Scan for the cell matching the given text and deliver its (X, Y) coordinate at center. 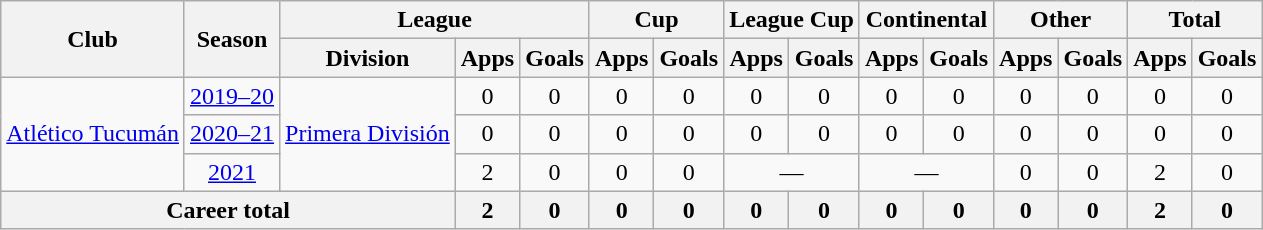
Primera División (368, 134)
Other (1061, 20)
Atlético Tucumán (93, 134)
2020–21 (232, 134)
League (435, 20)
Total (1195, 20)
League Cup (792, 20)
Season (232, 39)
Continental (926, 20)
Career total (228, 210)
2021 (232, 172)
Club (93, 39)
Division (368, 58)
2019–20 (232, 96)
Cup (656, 20)
